From the cell containing the given text, extract its center point as [x, y] coordinate. 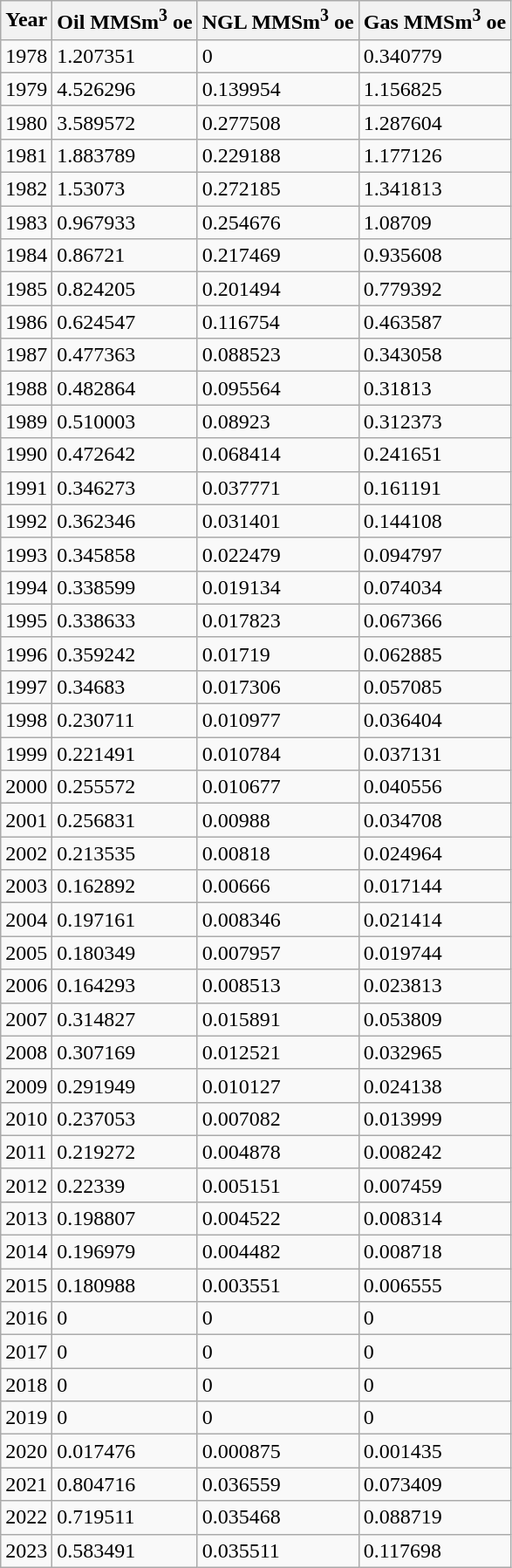
0.180349 [125, 953]
0.074034 [434, 587]
1992 [26, 521]
0.010127 [277, 1085]
0.036559 [277, 1484]
2018 [26, 1385]
0.01719 [277, 654]
0.024138 [434, 1085]
0.719511 [125, 1517]
2012 [26, 1185]
0.272185 [277, 189]
1978 [26, 56]
2003 [26, 887]
0.007459 [434, 1185]
0.067366 [434, 620]
0.779392 [434, 289]
1.156825 [434, 89]
0.001435 [434, 1451]
0.277508 [277, 122]
0.040556 [434, 787]
2001 [26, 820]
0.013999 [434, 1119]
2011 [26, 1152]
1979 [26, 89]
1989 [26, 421]
0.116754 [277, 322]
0.230711 [125, 721]
1.177126 [434, 155]
0.824205 [125, 289]
Year [26, 21]
2020 [26, 1451]
0.037771 [277, 488]
2016 [26, 1318]
1983 [26, 223]
0.359242 [125, 654]
0.005151 [277, 1185]
0.482864 [125, 388]
0.219272 [125, 1152]
2023 [26, 1551]
0.291949 [125, 1085]
0.180988 [125, 1285]
0.362346 [125, 521]
0.463587 [434, 322]
0.021414 [434, 920]
0.037131 [434, 754]
2019 [26, 1418]
0.139954 [277, 89]
0.057085 [434, 687]
0.161191 [434, 488]
0.00666 [277, 887]
0.197161 [125, 920]
0.241651 [434, 455]
0.804716 [125, 1484]
0.510003 [125, 421]
0.472642 [125, 455]
0.035511 [277, 1551]
1980 [26, 122]
1982 [26, 189]
1999 [26, 754]
0.062885 [434, 654]
2021 [26, 1484]
1993 [26, 554]
0.017306 [277, 687]
0.088523 [277, 355]
0.34683 [125, 687]
2015 [26, 1285]
2013 [26, 1218]
0.053809 [434, 1019]
2007 [26, 1019]
0.338599 [125, 587]
0.024964 [434, 853]
0.006555 [434, 1285]
0.162892 [125, 887]
2005 [26, 953]
0.031401 [277, 521]
1.207351 [125, 56]
0.017476 [125, 1451]
2017 [26, 1352]
0.032965 [434, 1052]
0.256831 [125, 820]
0.008242 [434, 1152]
1997 [26, 687]
2008 [26, 1052]
2014 [26, 1252]
0.023813 [434, 986]
0.012521 [277, 1052]
0.010677 [277, 787]
0.217469 [277, 256]
1991 [26, 488]
0.86721 [125, 256]
0.312373 [434, 421]
0.007957 [277, 953]
0.307169 [125, 1052]
1986 [26, 322]
1994 [26, 587]
2004 [26, 920]
1981 [26, 155]
0.255572 [125, 787]
0.254676 [277, 223]
0.008346 [277, 920]
0.22339 [125, 1185]
0.004482 [277, 1252]
0.017144 [434, 887]
0.004878 [277, 1152]
0.010784 [277, 754]
0.144108 [434, 521]
NGL MMSm3 oe [277, 21]
0.035468 [277, 1517]
0.017823 [277, 620]
0.019134 [277, 587]
0.935608 [434, 256]
0.117698 [434, 1551]
0.008718 [434, 1252]
0.073409 [434, 1484]
0.022479 [277, 554]
1996 [26, 654]
1987 [26, 355]
0.624547 [125, 322]
0.583491 [125, 1551]
0.019744 [434, 953]
0.345858 [125, 554]
0.346273 [125, 488]
3.589572 [125, 122]
0.015891 [277, 1019]
2002 [26, 853]
2006 [26, 986]
0.221491 [125, 754]
1.53073 [125, 189]
0.00818 [277, 853]
0.08923 [277, 421]
0.000875 [277, 1451]
0.008513 [277, 986]
0.164293 [125, 986]
1988 [26, 388]
2010 [26, 1119]
0.198807 [125, 1218]
0.213535 [125, 853]
1.287604 [434, 122]
1.08709 [434, 223]
0.477363 [125, 355]
Gas MMSm3 oe [434, 21]
0.094797 [434, 554]
1984 [26, 256]
0.201494 [277, 289]
0.343058 [434, 355]
0.068414 [277, 455]
0.007082 [277, 1119]
0.036404 [434, 721]
1990 [26, 455]
0.008314 [434, 1218]
1985 [26, 289]
0.967933 [125, 223]
0.003551 [277, 1285]
0.010977 [277, 721]
1.883789 [125, 155]
0.229188 [277, 155]
0.004522 [277, 1218]
0.095564 [277, 388]
Oil MMSm3 oe [125, 21]
0.00988 [277, 820]
1.341813 [434, 189]
0.31813 [434, 388]
0.338633 [125, 620]
4.526296 [125, 89]
0.314827 [125, 1019]
2000 [26, 787]
0.088719 [434, 1517]
2022 [26, 1517]
1995 [26, 620]
0.034708 [434, 820]
1998 [26, 721]
2009 [26, 1085]
0.340779 [434, 56]
0.196979 [125, 1252]
0.237053 [125, 1119]
